Extract the [x, y] coordinate from the center of the cell holding the provided text.  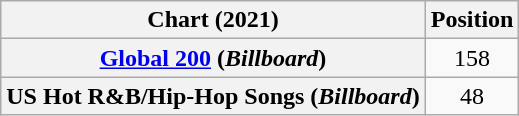
Global 200 (Billboard) [213, 58]
US Hot R&B/Hip-Hop Songs (Billboard) [213, 96]
48 [472, 96]
158 [472, 58]
Chart (2021) [213, 20]
Position [472, 20]
